Search for the cell housing the specified text and yield its [X, Y] center coordinate. 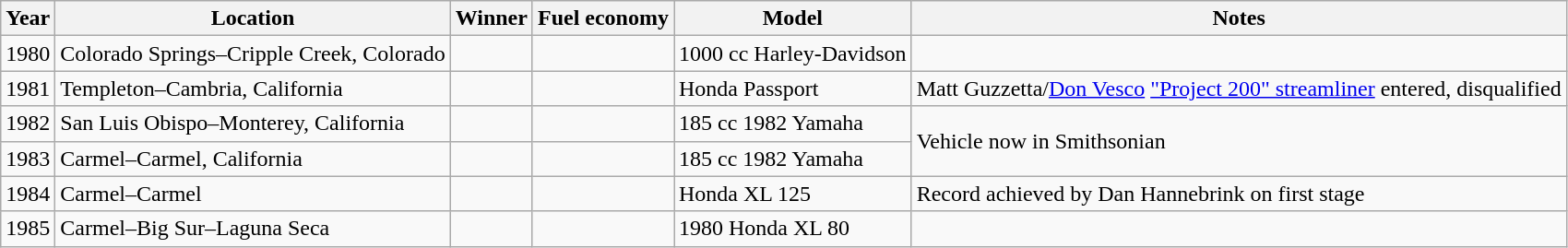
Vehicle now in Smithsonian [1239, 141]
1981 [28, 89]
Templeton–Cambria, California [253, 89]
Honda XL 125 [792, 194]
Record achieved by Dan Hannebrink on first stage [1239, 194]
Fuel economy [603, 18]
San Luis Obispo–Monterey, California [253, 124]
Location [253, 18]
Winner [491, 18]
Colorado Springs–Cripple Creek, Colorado [253, 53]
1980 [28, 53]
1985 [28, 229]
1983 [28, 159]
Carmel–Carmel, California [253, 159]
Carmel–Big Sur–Laguna Seca [253, 229]
1984 [28, 194]
Matt Guzzetta/Don Vesco "Project 200" streamliner entered, disqualified [1239, 89]
1982 [28, 124]
Notes [1239, 18]
Year [28, 18]
Honda Passport [792, 89]
Carmel–Carmel [253, 194]
1980 Honda XL 80 [792, 229]
Model [792, 18]
1000 cc Harley-Davidson [792, 53]
